Capture the cell that displays the provided text and extract its (x, y) central coordinate. 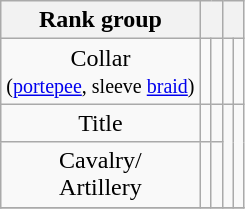
Rank group (100, 20)
Collar (portepee, sleeve braid) (100, 72)
Title (100, 123)
Cavalry/Artillery (100, 174)
